Detect which cell encompasses the target text, then output its [X, Y] center coordinate. 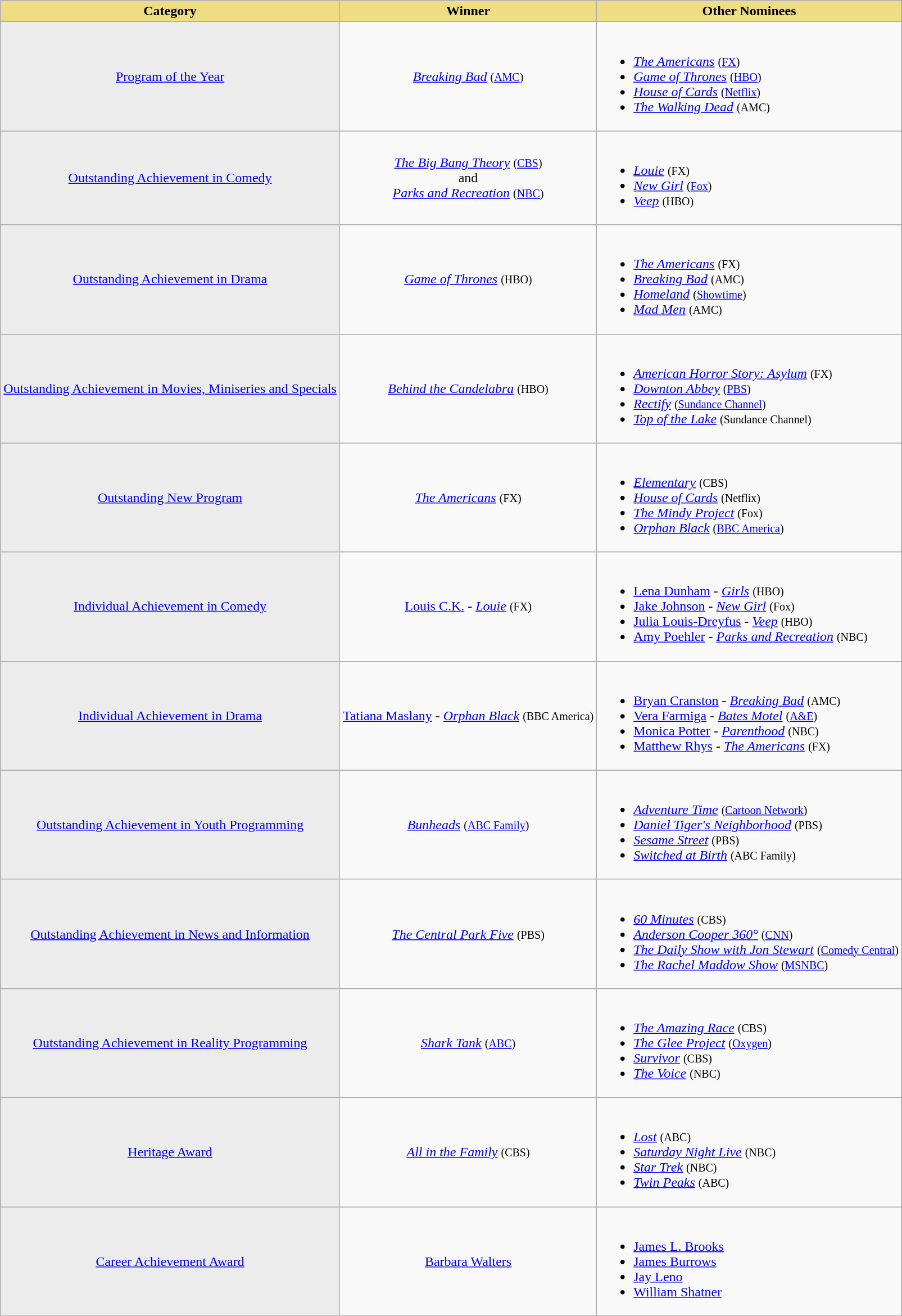
Outstanding Achievement in Youth Programming [170, 825]
Bunheads (ABC Family) [468, 825]
Outstanding Achievement in Comedy [170, 178]
The Big Bang Theory (CBS) and Parks and Recreation (NBC) [468, 178]
All in the Family (CBS) [468, 1152]
Adventure Time (Cartoon Network)Daniel Tiger's Neighborhood (PBS)Sesame Street (PBS)Switched at Birth (ABC Family) [750, 825]
Individual Achievement in Comedy [170, 607]
Outstanding New Program [170, 498]
Program of the Year [170, 76]
Bryan Cranston - Breaking Bad (AMC)Vera Farmiga - Bates Motel (A&E)Monica Potter - Parenthood (NBC)Matthew Rhys - The Americans (FX) [750, 716]
Outstanding Achievement in News and Information [170, 934]
Winner [468, 11]
Individual Achievement in Drama [170, 716]
American Horror Story: Asylum (FX)Downton Abbey (PBS)Rectify (Sundance Channel)Top of the Lake (Sundance Channel) [750, 388]
Category [170, 11]
James L. BrooksJames BurrowsJay LenoWilliam Shatner [750, 1261]
Tatiana Maslany - Orphan Black (BBC America) [468, 716]
Heritage Award [170, 1152]
Outstanding Achievement in Movies, Miniseries and Specials [170, 388]
60 Minutes (CBS)Anderson Cooper 360° (CNN)The Daily Show with Jon Stewart (Comedy Central)The Rachel Maddow Show (MSNBC) [750, 934]
Lost (ABC)Saturday Night Live (NBC)Star Trek (NBC)Twin Peaks (ABC) [750, 1152]
Career Achievement Award [170, 1261]
Outstanding Achievement in Reality Programming [170, 1043]
Breaking Bad (AMC) [468, 76]
Elementary (CBS)House of Cards (Netflix)The Mindy Project (Fox)Orphan Black (BBC America) [750, 498]
The Americans (FX)Breaking Bad (AMC)Homeland (Showtime)Mad Men (AMC) [750, 279]
Behind the Candelabra (HBO) [468, 388]
The Americans (FX)Game of Thrones (HBO)House of Cards (Netflix)The Walking Dead (AMC) [750, 76]
Lena Dunham - Girls (HBO)Jake Johnson - New Girl (Fox)Julia Louis-Dreyfus - Veep (HBO)Amy Poehler - Parks and Recreation (NBC) [750, 607]
Louis C.K. - Louie (FX) [468, 607]
Outstanding Achievement in Drama [170, 279]
Game of Thrones (HBO) [468, 279]
The Central Park Five (PBS) [468, 934]
The Amazing Race (CBS)The Glee Project (Oxygen)Survivor (CBS)The Voice (NBC) [750, 1043]
Other Nominees [750, 11]
The Americans (FX) [468, 498]
Shark Tank (ABC) [468, 1043]
Louie (FX)New Girl (Fox)Veep (HBO) [750, 178]
Barbara Walters [468, 1261]
